Determine the [x, y] coordinate at the center of the cell enclosing the given text.  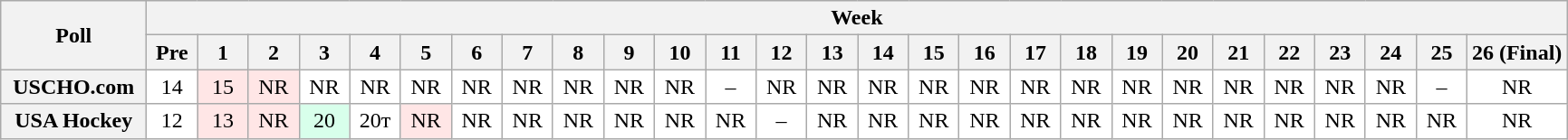
18 [1086, 52]
Pre [172, 52]
17 [1035, 52]
16 [985, 52]
2 [274, 52]
20т [375, 121]
19 [1137, 52]
USA Hockey [74, 121]
6 [476, 52]
26 (Final) [1516, 52]
24 [1390, 52]
21 [1238, 52]
25 [1441, 52]
11 [730, 52]
Week [857, 18]
3 [324, 52]
USCHO.com [74, 87]
7 [527, 52]
23 [1340, 52]
22 [1289, 52]
10 [679, 52]
8 [578, 52]
9 [629, 52]
4 [375, 52]
Poll [74, 35]
1 [223, 52]
5 [426, 52]
